Extract the (X, Y) coordinate from the center of the cell holding the provided text.  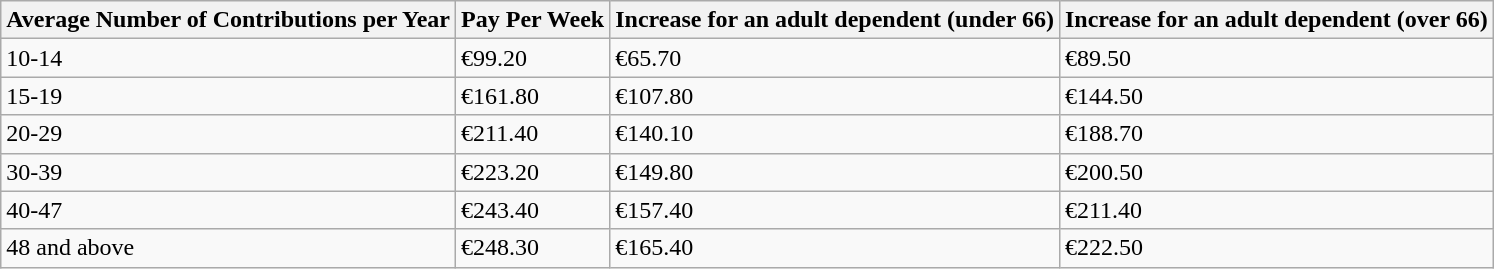
48 and above (228, 248)
€99.20 (533, 58)
€223.20 (533, 172)
€157.40 (835, 210)
€222.50 (1276, 248)
€149.80 (835, 172)
€243.40 (533, 210)
Increase for an adult dependent (over 66) (1276, 20)
€107.80 (835, 96)
40-47 (228, 210)
10-14 (228, 58)
20-29 (228, 134)
€188.70 (1276, 134)
€165.40 (835, 248)
15-19 (228, 96)
€65.70 (835, 58)
€140.10 (835, 134)
€200.50 (1276, 172)
Pay Per Week (533, 20)
€89.50 (1276, 58)
€144.50 (1276, 96)
Average Number of Contributions per Year (228, 20)
€161.80 (533, 96)
30-39 (228, 172)
€248.30 (533, 248)
Increase for an adult dependent (under 66) (835, 20)
